Pinpoint the cell where the given text exists, returning its [X, Y] midpoint coordinate. 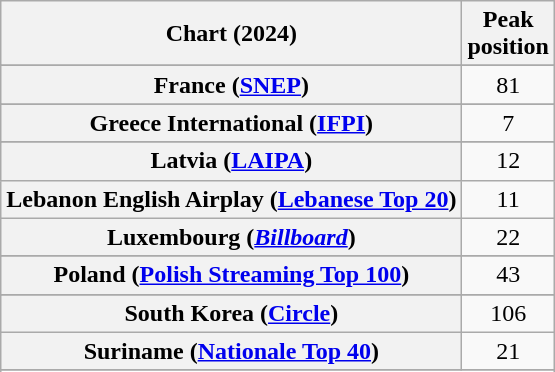
Lebanon English Airplay (Lebanese Top 20) [232, 199]
81 [508, 85]
Latvia (LAIPA) [232, 161]
11 [508, 199]
43 [508, 275]
Greece International (IFPI) [232, 123]
Luxembourg (Billboard) [232, 237]
France (SNEP) [232, 85]
22 [508, 237]
Peakposition [508, 34]
12 [508, 161]
21 [508, 351]
Poland (Polish Streaming Top 100) [232, 275]
Chart (2024) [232, 34]
South Korea (Circle) [232, 313]
7 [508, 123]
Suriname (Nationale Top 40) [232, 351]
106 [508, 313]
